Determine the (X, Y) coordinate at the center of the cell enclosing the given text.  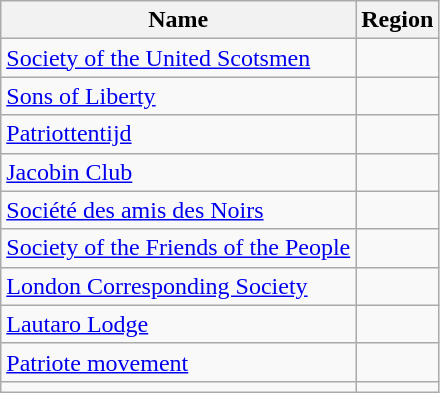
Society of the Friends of the People (178, 248)
Patriote movement (178, 362)
Lautaro Lodge (178, 324)
Sons of Liberty (178, 96)
Patriottentijd (178, 134)
Region (398, 20)
Société des amis des Noirs (178, 210)
Jacobin Club (178, 172)
London Corresponding Society (178, 286)
Name (178, 20)
Society of the United Scotsmen (178, 58)
